Output the [x, y] coordinate of the center of the cell containing the given text.  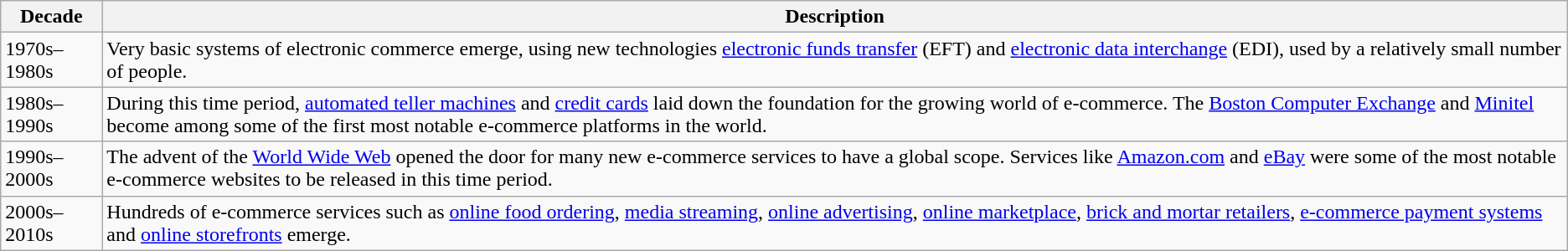
Decade [52, 17]
1980s–1990s [52, 114]
1990s–2000s [52, 169]
Description [834, 17]
1970s–1980s [52, 60]
2000s–2010s [52, 223]
